For the text-containing cell, return its midpoint in [x, y] coordinate format. 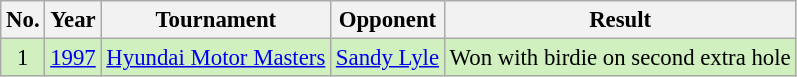
Result [620, 20]
Sandy Lyle [388, 58]
No. [23, 20]
1 [23, 58]
Tournament [216, 20]
Opponent [388, 20]
Year [73, 20]
1997 [73, 58]
Won with birdie on second extra hole [620, 58]
Hyundai Motor Masters [216, 58]
